Determine the [x, y] coordinate at the center of the cell enclosing the given text.  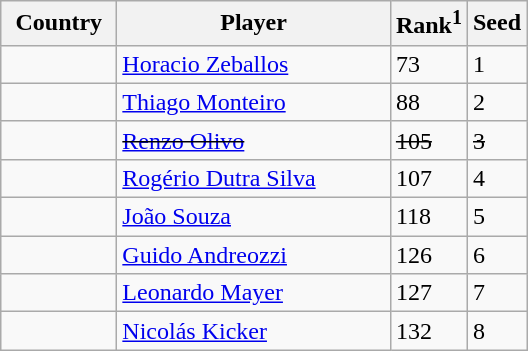
127 [428, 293]
5 [496, 217]
105 [428, 140]
132 [428, 331]
Rank1 [428, 24]
Guido Andreozzi [254, 255]
7 [496, 293]
6 [496, 255]
88 [428, 102]
118 [428, 217]
2 [496, 102]
Horacio Zeballos [254, 64]
1 [496, 64]
Player [254, 24]
Seed [496, 24]
107 [428, 178]
Nicolás Kicker [254, 331]
4 [496, 178]
8 [496, 331]
Rogério Dutra Silva [254, 178]
73 [428, 64]
126 [428, 255]
Country [59, 24]
Thiago Monteiro [254, 102]
3 [496, 140]
Leonardo Mayer [254, 293]
Renzo Olivo [254, 140]
João Souza [254, 217]
